Locate the cell with the specified text and output its [X, Y] center coordinate. 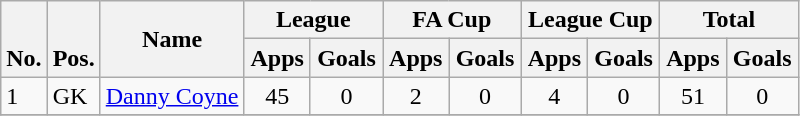
Danny Coyne [172, 96]
League [314, 20]
GK [74, 96]
Name [172, 39]
Total [730, 20]
No. [24, 39]
1 [24, 96]
51 [694, 96]
FA Cup [452, 20]
League Cup [590, 20]
4 [554, 96]
45 [278, 96]
Pos. [74, 39]
2 [416, 96]
